Identify which cell holds the provided text, then report its [X, Y] central coordinate. 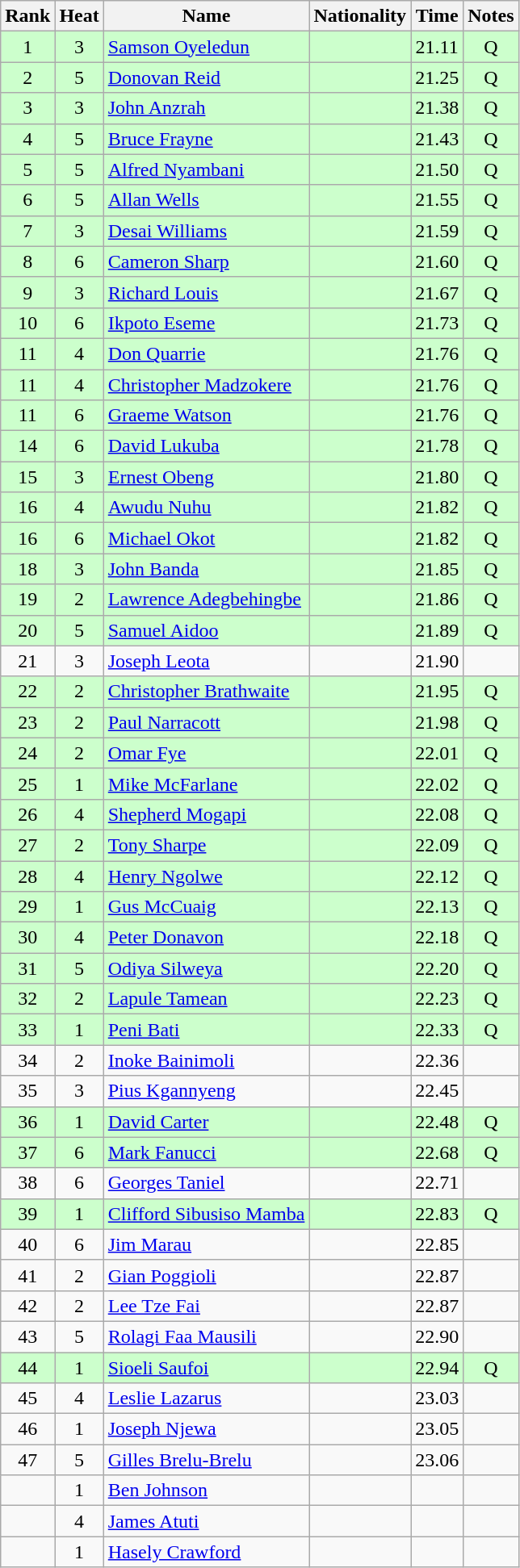
46 [27, 1429]
James Atuti [207, 1521]
Alfred Nyambani [207, 169]
22.12 [438, 876]
21.50 [438, 169]
Bruce Frayne [207, 139]
Tony Sharpe [207, 845]
Nationality [360, 16]
22.13 [438, 907]
8 [27, 261]
Joseph Leota [207, 661]
21.59 [438, 231]
Allan Wells [207, 200]
31 [27, 968]
22.23 [438, 999]
22.01 [438, 753]
21.98 [438, 722]
22.09 [438, 845]
Mike McFarlane [207, 784]
Ernest Obeng [207, 477]
21.11 [438, 47]
Don Quarrie [207, 353]
20 [27, 630]
Omar Fye [207, 753]
21.73 [438, 323]
David Lukuba [207, 446]
Lapule Tamean [207, 999]
Henry Ngolwe [207, 876]
42 [27, 1306]
21.95 [438, 692]
25 [27, 784]
Samson Oyeledun [207, 47]
Cameron Sharp [207, 261]
45 [27, 1399]
14 [27, 446]
22.20 [438, 968]
Richard Louis [207, 292]
John Anzrah [207, 108]
Michael Okot [207, 538]
Notes [491, 16]
22.94 [438, 1368]
21.86 [438, 600]
Paul Narracott [207, 722]
21.25 [438, 77]
29 [27, 907]
23 [27, 722]
22.71 [438, 1183]
21.67 [438, 292]
44 [27, 1368]
Ikpoto Eseme [207, 323]
21.60 [438, 261]
34 [27, 1060]
23.06 [438, 1460]
21.85 [438, 569]
Time [438, 16]
Rolagi Faa Mausili [207, 1336]
Gilles Brelu-Brelu [207, 1460]
Gus McCuaig [207, 907]
Mark Fanucci [207, 1152]
22.08 [438, 814]
Pius Kgannyeng [207, 1091]
Desai Williams [207, 231]
Joseph Njewa [207, 1429]
Christopher Madzokere [207, 385]
David Carter [207, 1122]
7 [27, 231]
39 [27, 1214]
43 [27, 1336]
23.05 [438, 1429]
22.18 [438, 938]
Clifford Sibusiso Mamba [207, 1214]
22.02 [438, 784]
22.68 [438, 1152]
21.80 [438, 477]
23.03 [438, 1399]
Sioeli Saufoi [207, 1368]
21 [27, 661]
22.48 [438, 1122]
41 [27, 1275]
27 [27, 845]
10 [27, 323]
19 [27, 600]
21.78 [438, 446]
36 [27, 1122]
40 [27, 1244]
John Banda [207, 569]
Name [207, 16]
Gian Poggioli [207, 1275]
Leslie Lazarus [207, 1399]
Peni Bati [207, 1030]
30 [27, 938]
Shepherd Mogapi [207, 814]
32 [27, 999]
Hasely Crawford [207, 1552]
Odiya Silweya [207, 968]
35 [27, 1091]
Inoke Bainimoli [207, 1060]
22.83 [438, 1214]
Samuel Aidoo [207, 630]
28 [27, 876]
Rank [27, 16]
22.90 [438, 1336]
Donovan Reid [207, 77]
38 [27, 1183]
15 [27, 477]
Lee Tze Fai [207, 1306]
Jim Marau [207, 1244]
22 [27, 692]
9 [27, 292]
21.90 [438, 661]
21.89 [438, 630]
Georges Taniel [207, 1183]
21.55 [438, 200]
26 [27, 814]
21.38 [438, 108]
Lawrence Adegbehingbe [207, 600]
47 [27, 1460]
Peter Donavon [207, 938]
Ben Johnson [207, 1491]
18 [27, 569]
Graeme Watson [207, 416]
24 [27, 753]
22.45 [438, 1091]
22.33 [438, 1030]
33 [27, 1030]
21.43 [438, 139]
22.36 [438, 1060]
Christopher Brathwaite [207, 692]
37 [27, 1152]
22.85 [438, 1244]
Heat [79, 16]
Awudu Nuhu [207, 508]
